Output the [x, y] coordinate of the center of the cell containing the given text.  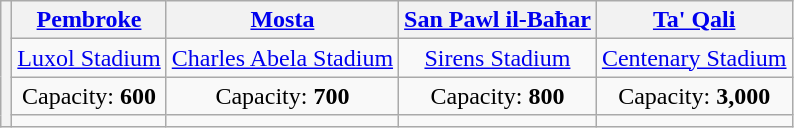
Luxol Stadium [89, 58]
Centenary Stadium [694, 58]
Capacity: 700 [282, 96]
Mosta [282, 20]
Pembroke [89, 20]
Capacity: 600 [89, 96]
Charles Abela Stadium [282, 58]
Capacity: 3,000 [694, 96]
Sirens Stadium [498, 58]
San Pawl il-Baħar [498, 20]
Capacity: 800 [498, 96]
Ta' Qali [694, 20]
